Return [X, Y] of the center of cell containing provided text 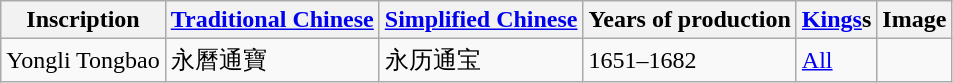
Inscription [84, 20]
Years of production [690, 20]
Image [914, 20]
永曆通寶 [272, 60]
永历通宝 [481, 60]
Simplified Chinese [481, 20]
Traditional Chinese [272, 20]
1651–1682 [690, 60]
Yongli Tongbao [84, 60]
Kingss [836, 20]
All [836, 60]
